Locate the cell with the specified text and output its [x, y] center coordinate. 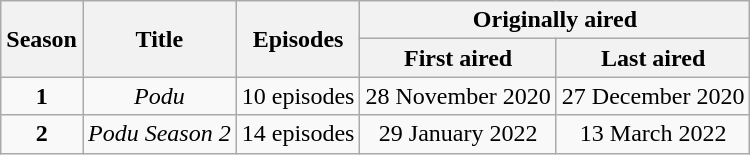
Podu [159, 96]
14 episodes [298, 134]
Last aired [653, 58]
29 January 2022 [458, 134]
1 [42, 96]
2 [42, 134]
13 March 2022 [653, 134]
Podu Season 2 [159, 134]
27 December 2020 [653, 96]
First aired [458, 58]
Title [159, 39]
Originally aired [555, 20]
Episodes [298, 39]
28 November 2020 [458, 96]
Season [42, 39]
10 episodes [298, 96]
